Scan for the cell matching the given text and deliver its (x, y) coordinate at center. 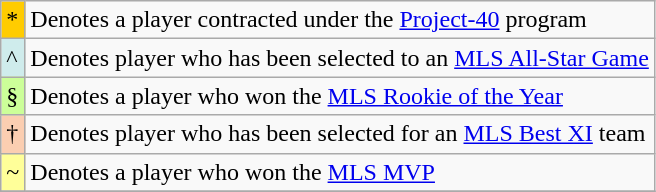
Denotes a player who won the MLS Rookie of the Year (340, 96)
† (13, 134)
Denotes player who has been selected for an MLS Best XI team (340, 134)
~ (13, 172)
Denotes a player contracted under the Project-40 program (340, 20)
§ (13, 96)
^ (13, 58)
Denotes player who has been selected to an MLS All-Star Game (340, 58)
* (13, 20)
Denotes a player who won the MLS MVP (340, 172)
